Find where the given text appears and provide that cell's center as (x, y) coordinate. 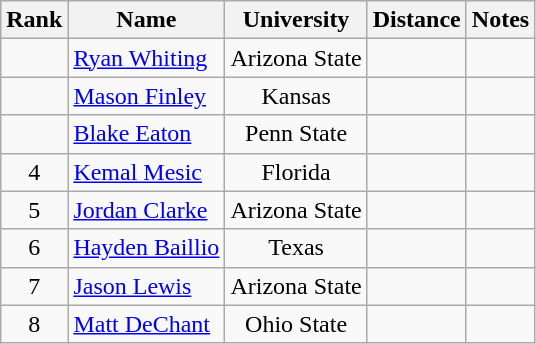
Ryan Whiting (146, 58)
Notes (500, 20)
Hayden Baillio (146, 248)
Distance (416, 20)
4 (34, 172)
Jason Lewis (146, 286)
Kemal Mesic (146, 172)
University (296, 20)
Florida (296, 172)
Jordan Clarke (146, 210)
Mason Finley (146, 96)
Matt DeChant (146, 324)
Texas (296, 248)
Name (146, 20)
6 (34, 248)
Penn State (296, 134)
Rank (34, 20)
5 (34, 210)
7 (34, 286)
Kansas (296, 96)
Blake Eaton (146, 134)
8 (34, 324)
Ohio State (296, 324)
